Output the (X, Y) coordinate of the center of the cell containing the given text.  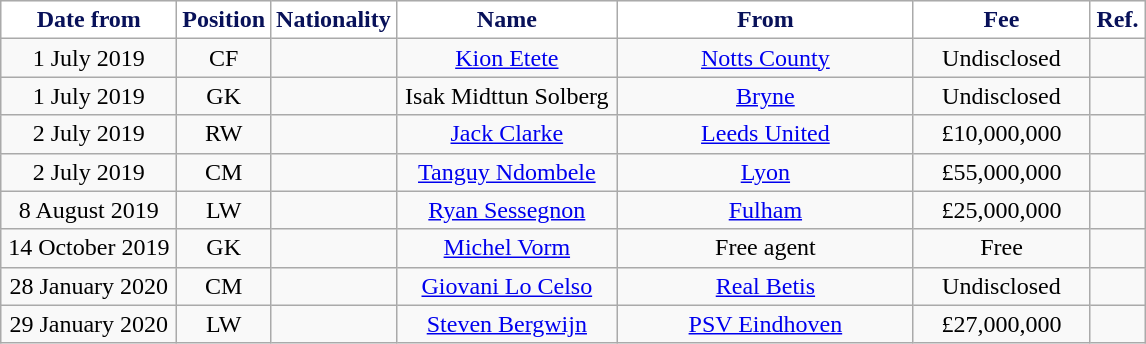
Fee (1001, 20)
Bryne (765, 96)
Lyon (765, 172)
RW (224, 134)
Date from (89, 20)
PSV Eindhoven (765, 324)
28 January 2020 (89, 286)
Name (506, 20)
14 October 2019 (89, 248)
Ryan Sessegnon (506, 210)
Leeds United (765, 134)
CF (224, 58)
Nationality (334, 20)
Jack Clarke (506, 134)
£25,000,000 (1001, 210)
Fulham (765, 210)
Isak Midttun Solberg (506, 96)
Kion Etete (506, 58)
£10,000,000 (1001, 134)
Ref. (1117, 20)
Giovani Lo Celso (506, 286)
Real Betis (765, 286)
8 August 2019 (89, 210)
Free agent (765, 248)
Free (1001, 248)
£27,000,000 (1001, 324)
Position (224, 20)
Tanguy Ndombele (506, 172)
Steven Bergwijn (506, 324)
Michel Vorm (506, 248)
29 January 2020 (89, 324)
From (765, 20)
£55,000,000 (1001, 172)
Notts County (765, 58)
